Find where the given text appears and provide that cell's center as [x, y] coordinate. 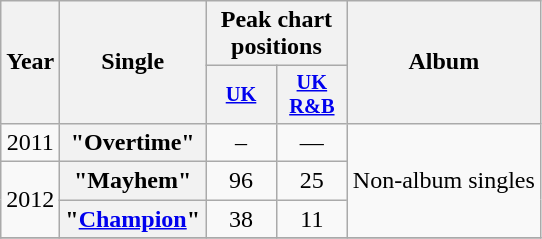
2011 [30, 142]
25 [312, 181]
"Mayhem" [133, 181]
Year [30, 62]
38 [242, 219]
— [312, 142]
UK R&B [312, 95]
– [242, 142]
Peak chart positions [277, 34]
2012 [30, 200]
"Champion" [133, 219]
Album [444, 62]
"Overtime" [133, 142]
Single [133, 62]
UK [242, 95]
Non-album singles [444, 180]
96 [242, 181]
11 [312, 219]
